For the text-containing cell, return its midpoint in (X, Y) coordinate format. 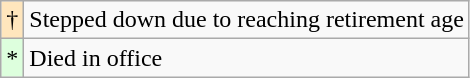
Stepped down due to reaching retirement age (247, 20)
Died in office (247, 58)
† (12, 20)
* (12, 58)
